Output the [X, Y] coordinate of the center of the cell containing the given text.  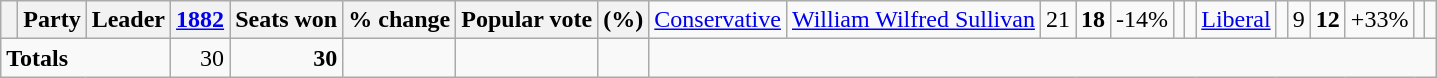
Leader [128, 20]
12 [1328, 20]
18 [1094, 20]
1882 [200, 20]
Totals [86, 58]
Liberal [1236, 20]
Party [52, 20]
9 [1298, 20]
Seats won [286, 20]
+33% [1380, 20]
% change [400, 20]
21 [1058, 20]
-14% [1142, 20]
William Wilfred Sullivan [913, 20]
Conservative [718, 20]
(%) [624, 20]
Popular vote [527, 20]
